From the cell containing the given text, extract its center point as [X, Y] coordinate. 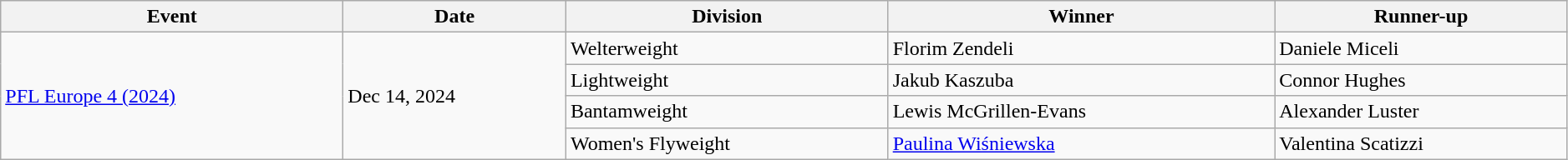
Winner [1081, 17]
Division [727, 17]
Jakub Kaszuba [1081, 80]
Runner-up [1422, 17]
Connor Hughes [1422, 80]
Florim Zendeli [1081, 48]
Event [172, 17]
Valentina Scatizzi [1422, 143]
Welterweight [727, 48]
Daniele Miceli [1422, 48]
Date [454, 17]
Alexander Luster [1422, 112]
Dec 14, 2024 [454, 96]
PFL Europe 4 (2024) [172, 96]
Bantamweight [727, 112]
Women's Flyweight [727, 143]
Lewis McGrillen-Evans [1081, 112]
Lightweight [727, 80]
Paulina Wiśniewska [1081, 143]
